Locate the cell with the specified text and output its (x, y) center coordinate. 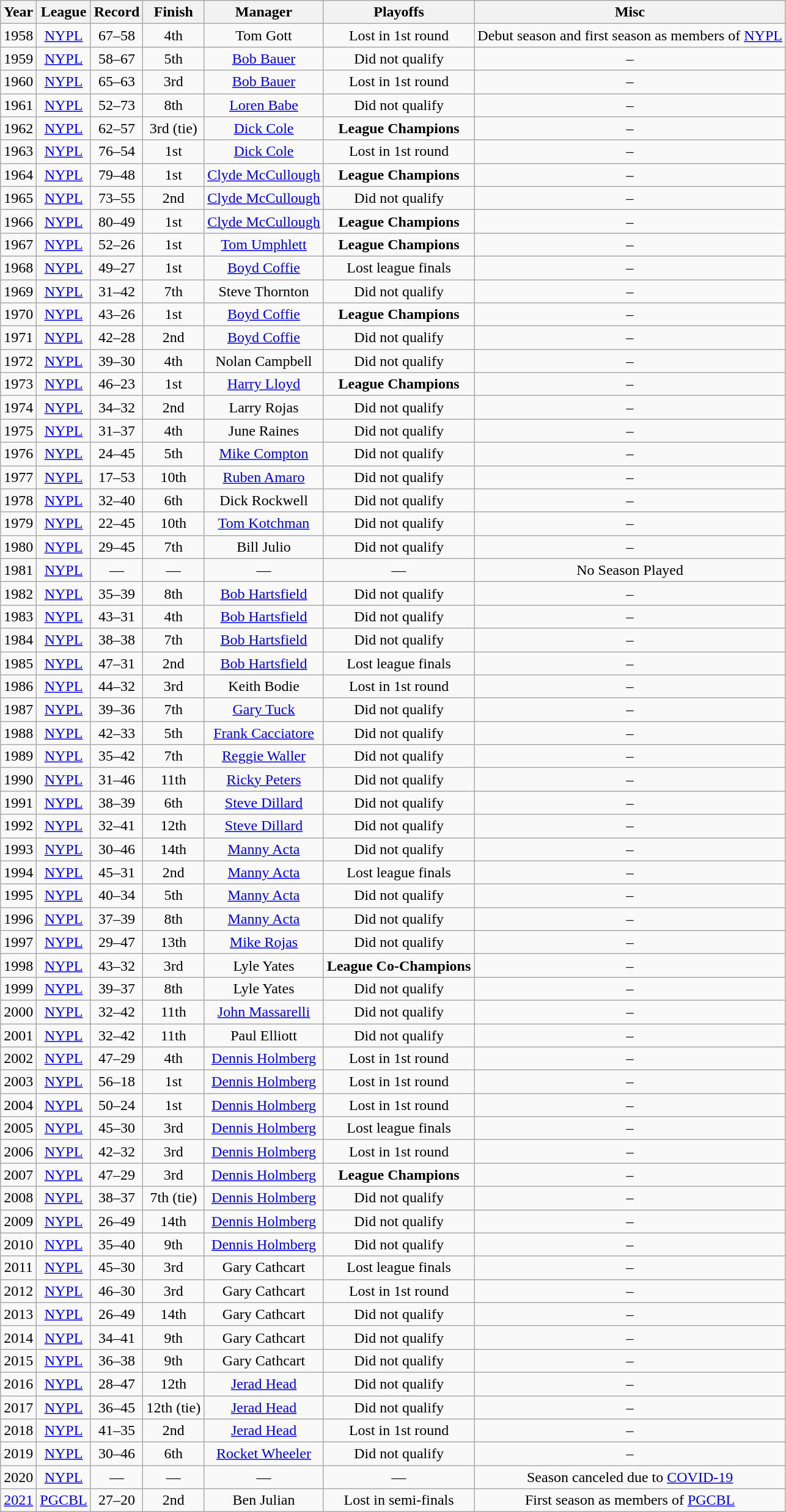
Playoffs (399, 12)
46–30 (117, 1291)
2010 (18, 1244)
39–30 (117, 361)
1971 (18, 338)
37–39 (117, 919)
31–46 (117, 780)
12th (tie) (174, 1407)
45–31 (117, 872)
Gary Tuck (264, 710)
Harry Lloyd (264, 384)
32–40 (117, 500)
34–32 (117, 407)
65–63 (117, 82)
PGCBL (64, 1500)
2017 (18, 1407)
1996 (18, 919)
2015 (18, 1360)
Lost in semi-finals (399, 1500)
1968 (18, 268)
1959 (18, 59)
43–26 (117, 315)
2019 (18, 1454)
46–23 (117, 384)
League Co-Champions (399, 965)
Paul Elliott (264, 1035)
1970 (18, 315)
1972 (18, 361)
Ben Julian (264, 1500)
39–36 (117, 710)
43–32 (117, 965)
First season as members of PGCBL (630, 1500)
2021 (18, 1500)
38–37 (117, 1198)
June Raines (264, 431)
1969 (18, 291)
1973 (18, 384)
43–31 (117, 616)
1997 (18, 942)
Finish (174, 12)
1963 (18, 152)
1987 (18, 710)
35–40 (117, 1244)
2009 (18, 1221)
Record (117, 12)
1998 (18, 965)
No Season Played (630, 570)
1967 (18, 244)
1984 (18, 640)
Rocket Wheeler (264, 1454)
Frank Cacciatore (264, 733)
27–20 (117, 1500)
2014 (18, 1337)
22–45 (117, 524)
1960 (18, 82)
80–49 (117, 221)
2007 (18, 1175)
17–53 (117, 477)
2018 (18, 1431)
1978 (18, 500)
Ruben Amaro (264, 477)
35–42 (117, 756)
2002 (18, 1059)
1961 (18, 105)
28–47 (117, 1384)
24–45 (117, 454)
2006 (18, 1152)
58–67 (117, 59)
Mike Rojas (264, 942)
1990 (18, 780)
1982 (18, 593)
73–55 (117, 198)
2008 (18, 1198)
29–47 (117, 942)
2004 (18, 1105)
52–73 (117, 105)
39–37 (117, 988)
47–31 (117, 663)
Manager (264, 12)
Dick Rockwell (264, 500)
1962 (18, 128)
1974 (18, 407)
44–32 (117, 687)
2012 (18, 1291)
1989 (18, 756)
7th (tie) (174, 1198)
Year (18, 12)
2011 (18, 1268)
1993 (18, 849)
36–38 (117, 1360)
Mike Compton (264, 454)
Loren Babe (264, 105)
13th (174, 942)
42–28 (117, 338)
Bill Julio (264, 547)
1992 (18, 826)
34–41 (117, 1337)
52–26 (117, 244)
62–57 (117, 128)
League (64, 12)
1981 (18, 570)
Keith Bodie (264, 687)
49–27 (117, 268)
1976 (18, 454)
Tom Umphlett (264, 244)
1995 (18, 896)
Steve Thornton (264, 291)
2013 (18, 1314)
79–48 (117, 175)
Season canceled due to COVID-19 (630, 1477)
38–39 (117, 803)
Nolan Campbell (264, 361)
42–32 (117, 1152)
1965 (18, 198)
John Massarelli (264, 1012)
Tom Kotchman (264, 524)
1964 (18, 175)
41–35 (117, 1431)
2005 (18, 1128)
42–33 (117, 733)
1975 (18, 431)
1994 (18, 872)
1986 (18, 687)
38–38 (117, 640)
Ricky Peters (264, 780)
Reggie Waller (264, 756)
2020 (18, 1477)
2016 (18, 1384)
1985 (18, 663)
1977 (18, 477)
32–41 (117, 826)
40–34 (117, 896)
1999 (18, 988)
1958 (18, 35)
1991 (18, 803)
2001 (18, 1035)
2003 (18, 1082)
35–39 (117, 593)
1983 (18, 616)
1966 (18, 221)
Misc (630, 12)
29–45 (117, 547)
1988 (18, 733)
56–18 (117, 1082)
1979 (18, 524)
Tom Gott (264, 35)
31–37 (117, 431)
2000 (18, 1012)
67–58 (117, 35)
Larry Rojas (264, 407)
50–24 (117, 1105)
31–42 (117, 291)
36–45 (117, 1407)
1980 (18, 547)
3rd (tie) (174, 128)
Debut season and first season as members of NYPL (630, 35)
76–54 (117, 152)
